Provide the (X, Y) coordinate of the cell's center where the given text is located.  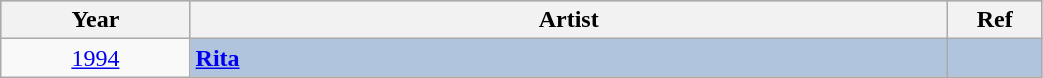
Ref (994, 20)
1994 (96, 58)
Year (96, 20)
Rita (568, 58)
Artist (568, 20)
